Search for the cell housing the specified text and yield its [X, Y] center coordinate. 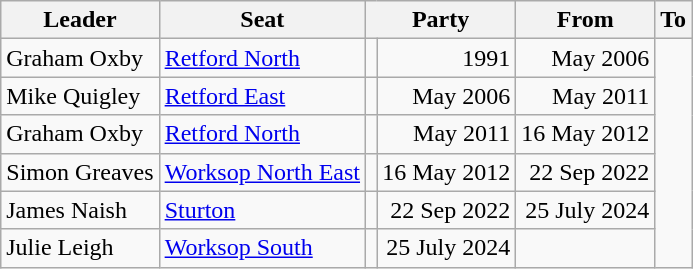
James Naish [80, 210]
Party [441, 20]
Leader [80, 20]
To [674, 20]
Simon Greaves [80, 172]
Worksop North East [262, 172]
Worksop South [262, 248]
Seat [262, 20]
Mike Quigley [80, 96]
Sturton [262, 210]
Retford East [262, 96]
1991 [446, 58]
Julie Leigh [80, 248]
From [586, 20]
